Scan for the cell matching the given text and deliver its [x, y] coordinate at center. 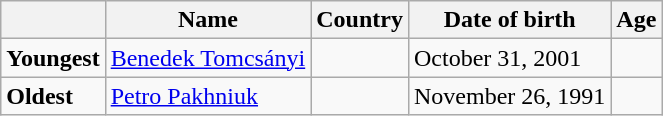
Date of birth [509, 20]
Benedek Tomcsányi [208, 58]
November 26, 1991 [509, 96]
Name [208, 20]
Youngest [53, 58]
Age [636, 20]
Oldest [53, 96]
Petro Pakhniuk [208, 96]
October 31, 2001 [509, 58]
Country [360, 20]
